Identify which cell holds the provided text, then report its [X, Y] central coordinate. 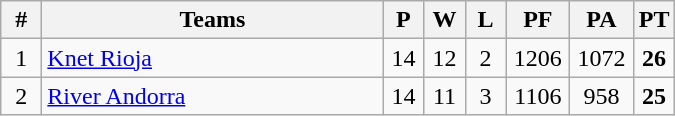
P [404, 20]
# [22, 20]
26 [654, 58]
1206 [538, 58]
L [486, 20]
PA [602, 20]
1106 [538, 96]
PF [538, 20]
25 [654, 96]
12 [444, 58]
11 [444, 96]
3 [486, 96]
PT [654, 20]
1072 [602, 58]
1 [22, 58]
958 [602, 96]
W [444, 20]
Knet Rioja [212, 58]
Teams [212, 20]
River Andorra [212, 96]
